Capture the cell that displays the provided text and extract its (x, y) central coordinate. 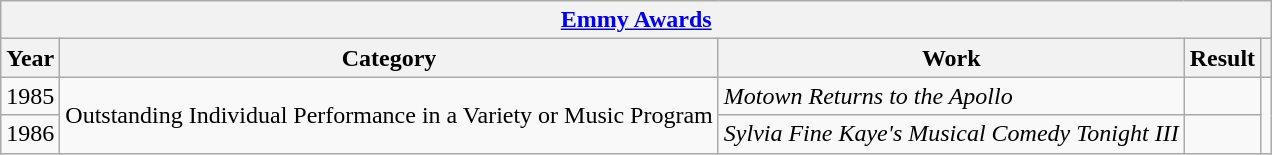
Outstanding Individual Performance in a Variety or Music Program (389, 115)
1986 (30, 134)
Result (1222, 58)
Work (951, 58)
Motown Returns to the Apollo (951, 96)
Year (30, 58)
1985 (30, 96)
Emmy Awards (636, 20)
Sylvia Fine Kaye's Musical Comedy Tonight III (951, 134)
Category (389, 58)
